Return the (X, Y) coordinate for the center point of the cell that contains the specified text.  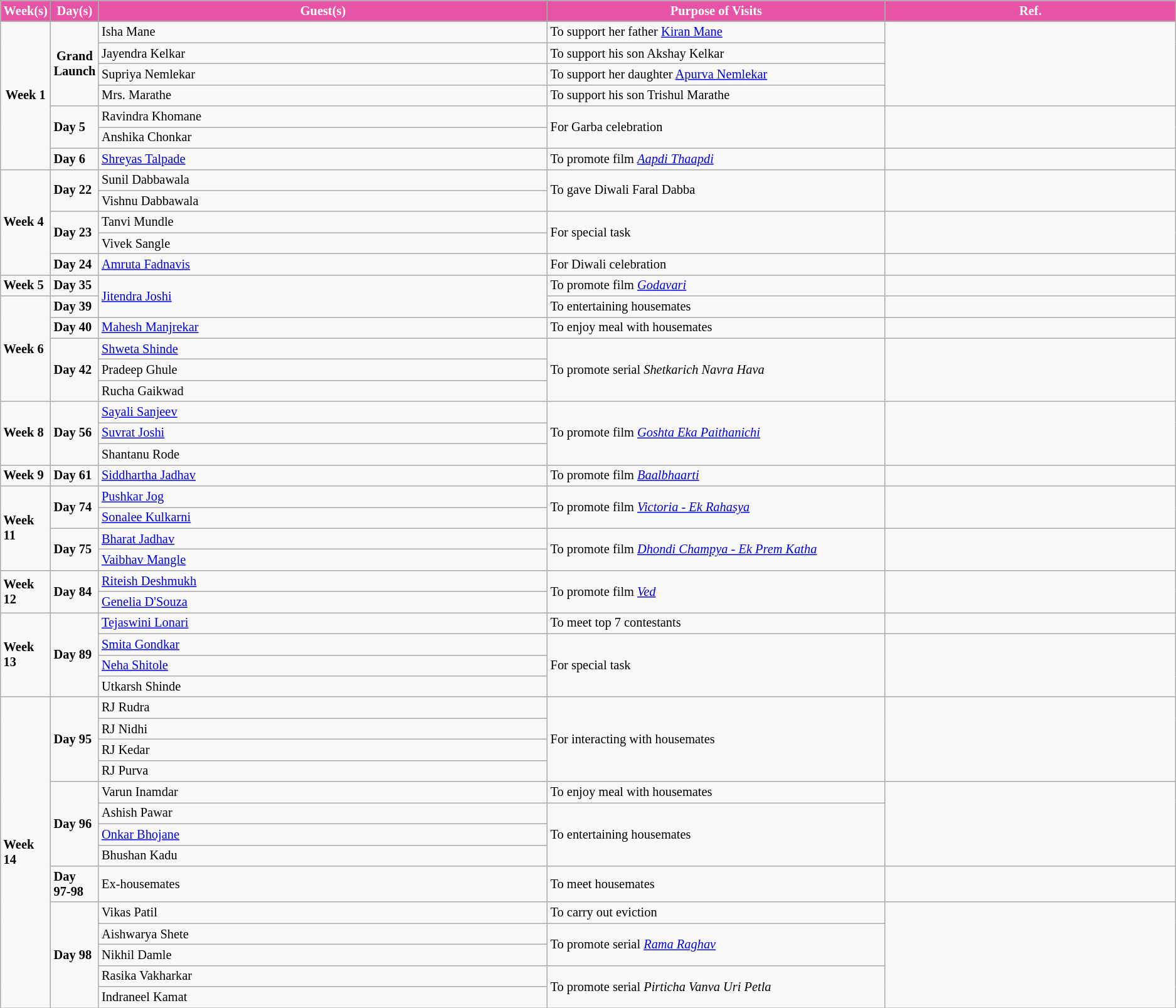
RJ Kedar (323, 750)
Rucha Gaikwad (323, 391)
To support his son Akshay Kelkar (716, 53)
Day 35 (75, 285)
Week 12 (26, 591)
Vivek Sangle (323, 243)
Isha Mane (323, 32)
Day 24 (75, 264)
For Diwali celebration (716, 264)
Week 11 (26, 528)
Rasika Vakharkar (323, 976)
To promote film Aapdi Thaapdi (716, 159)
To promote film Godavari (716, 285)
Vaibhav Mangle (323, 560)
Aishwarya Shete (323, 934)
Day(s) (75, 11)
To promote film Baalbhaarti (716, 475)
Grand Launch (75, 64)
Vikas Patil (323, 913)
Jayendra Kelkar (323, 53)
To meet housemates (716, 884)
Purpose of Visits (716, 11)
Day 22 (75, 191)
Nikhil Damle (323, 955)
Neha Shitole (323, 666)
Ravindra Khomane (323, 117)
Day 95 (75, 739)
Pushkar Jog (323, 496)
To support her father Kiran Mane (716, 32)
Week 14 (26, 852)
Tanvi Mundle (323, 222)
To promote film Dhondi Champya - Ek Prem Katha (716, 549)
Bharat Jadhav (323, 539)
To promote serial Shetkarich Navra Hava (716, 370)
Shantanu Rode (323, 454)
Varun Inamdar (323, 792)
To promote film Ved (716, 591)
Week 8 (26, 433)
Day 89 (75, 655)
Week(s) (26, 11)
Day 40 (75, 327)
Smita Gondkar (323, 644)
To carry out eviction (716, 913)
RJ Purva (323, 771)
Day 42 (75, 370)
Day 5 (75, 127)
Jitendra Joshi (323, 296)
RJ Nidhi (323, 729)
For interacting with housemates (716, 739)
Sayali Sanjeev (323, 412)
Day 23 (75, 232)
Day 98 (75, 955)
To support her daughter Apurva Nemlekar (716, 74)
For Garba celebration (716, 127)
Day 61 (75, 475)
To promote serial Rama Raghav (716, 945)
Sonalee Kulkarni (323, 517)
Day 56 (75, 433)
Week 6 (26, 349)
To promote film Victoria - Ek Rahasya (716, 507)
Riteish Deshmukh (323, 581)
Week 5 (26, 285)
To promote film Goshta Eka Paithanichi (716, 433)
Ref. (1030, 11)
Genelia D'Souza (323, 602)
Day 75 (75, 549)
Shweta Shinde (323, 349)
Vishnu Dabbawala (323, 201)
Week 13 (26, 655)
RJ Rudra (323, 708)
Week 4 (26, 222)
Onkar Bhojane (323, 834)
Day 84 (75, 591)
Anshika Chonkar (323, 137)
Amruta Fadnavis (323, 264)
Day 96 (75, 824)
Utkarsh Shinde (323, 686)
Ex-housemates (323, 884)
Siddhartha Jadhav (323, 475)
Day 74 (75, 507)
To support his son Trishul Marathe (716, 95)
Supriya Nemlekar (323, 74)
Day 97-98 (75, 884)
To promote serial Pirticha Vanva Uri Petla (716, 986)
Guest(s) (323, 11)
Suvrat Joshi (323, 433)
Bhushan Kadu (323, 856)
Mahesh Manjrekar (323, 327)
Week 1 (26, 95)
Day 6 (75, 159)
To meet top 7 contestants (716, 623)
To gave Diwali Faral Dabba (716, 191)
Indraneel Kamat (323, 997)
Pradeep Ghule (323, 369)
Shreyas Talpade (323, 159)
Sunil Dabbawala (323, 180)
Ashish Pawar (323, 813)
Mrs. Marathe (323, 95)
Week 9 (26, 475)
Tejaswini Lonari (323, 623)
Day 39 (75, 307)
